Return [x, y] of the center of cell containing provided text 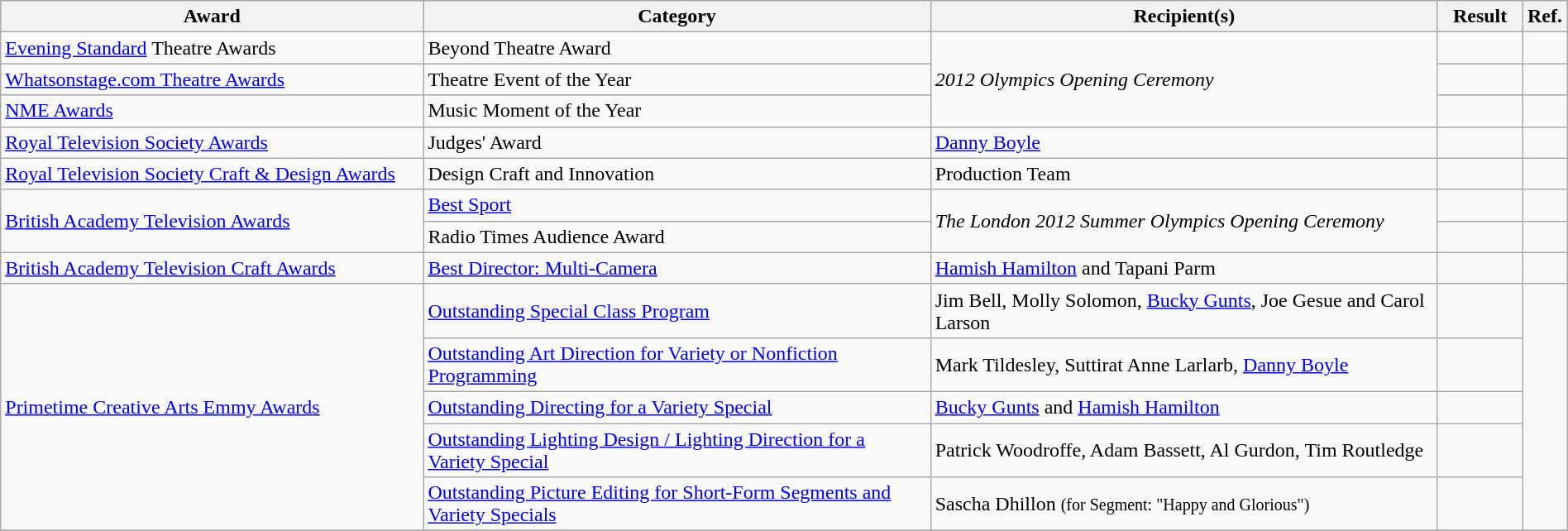
Judges' Award [676, 142]
Best Director: Multi-Camera [676, 268]
Primetime Creative Arts Emmy Awards [212, 407]
Sascha Dhillon (for Segment: "Happy and Glorious") [1184, 505]
Recipient(s) [1184, 17]
Bucky Gunts and Hamish Hamilton [1184, 407]
Evening Standard Theatre Awards [212, 48]
NME Awards [212, 111]
2012 Olympics Opening Ceremony [1184, 79]
Whatsonstage.com Theatre Awards [212, 79]
Music Moment of the Year [676, 111]
Hamish Hamilton and Tapani Parm [1184, 268]
Category [676, 17]
Mark Tildesley, Suttirat Anne Larlarb, Danny Boyle [1184, 364]
Outstanding Picture Editing for Short-Form Segments and Variety Specials [676, 505]
Outstanding Directing for a Variety Special [676, 407]
Outstanding Art Direction for Variety or Nonfiction Programming [676, 364]
British Academy Television Awards [212, 221]
Beyond Theatre Award [676, 48]
Best Sport [676, 205]
Royal Television Society Craft & Design Awards [212, 174]
Outstanding Special Class Program [676, 311]
The London 2012 Summer Olympics Opening Ceremony [1184, 221]
Production Team [1184, 174]
British Academy Television Craft Awards [212, 268]
Royal Television Society Awards [212, 142]
Jim Bell, Molly Solomon, Bucky Gunts, Joe Gesue and Carol Larson [1184, 311]
Award [212, 17]
Danny Boyle [1184, 142]
Outstanding Lighting Design / Lighting Direction for a Variety Special [676, 450]
Radio Times Audience Award [676, 237]
Theatre Event of the Year [676, 79]
Design Craft and Innovation [676, 174]
Patrick Woodroffe, Adam Bassett, Al Gurdon, Tim Routledge [1184, 450]
Ref. [1545, 17]
Result [1480, 17]
